Pinpoint the cell where the given text exists, returning its [x, y] midpoint coordinate. 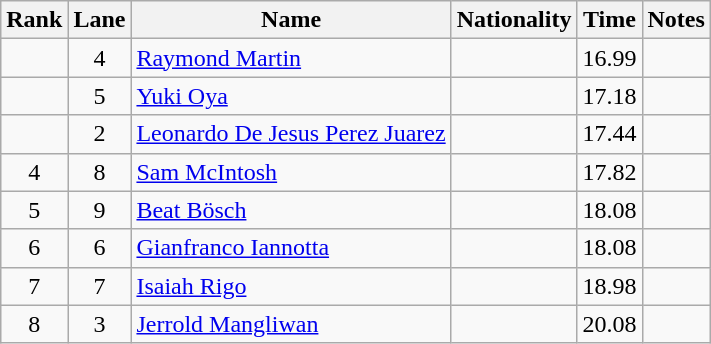
9 [100, 210]
Name [291, 20]
17.18 [610, 96]
Sam McIntosh [291, 172]
20.08 [610, 324]
Lane [100, 20]
17.44 [610, 134]
2 [100, 134]
3 [100, 324]
18.98 [610, 286]
Time [610, 20]
Raymond Martin [291, 58]
Nationality [514, 20]
17.82 [610, 172]
Beat Bösch [291, 210]
16.99 [610, 58]
Notes [676, 20]
Jerrold Mangliwan [291, 324]
Gianfranco Iannotta [291, 248]
Leonardo De Jesus Perez Juarez [291, 134]
Rank [34, 20]
Isaiah Rigo [291, 286]
Yuki Oya [291, 96]
